Provide the (x, y) coordinate of the cell's center where the given text is located.  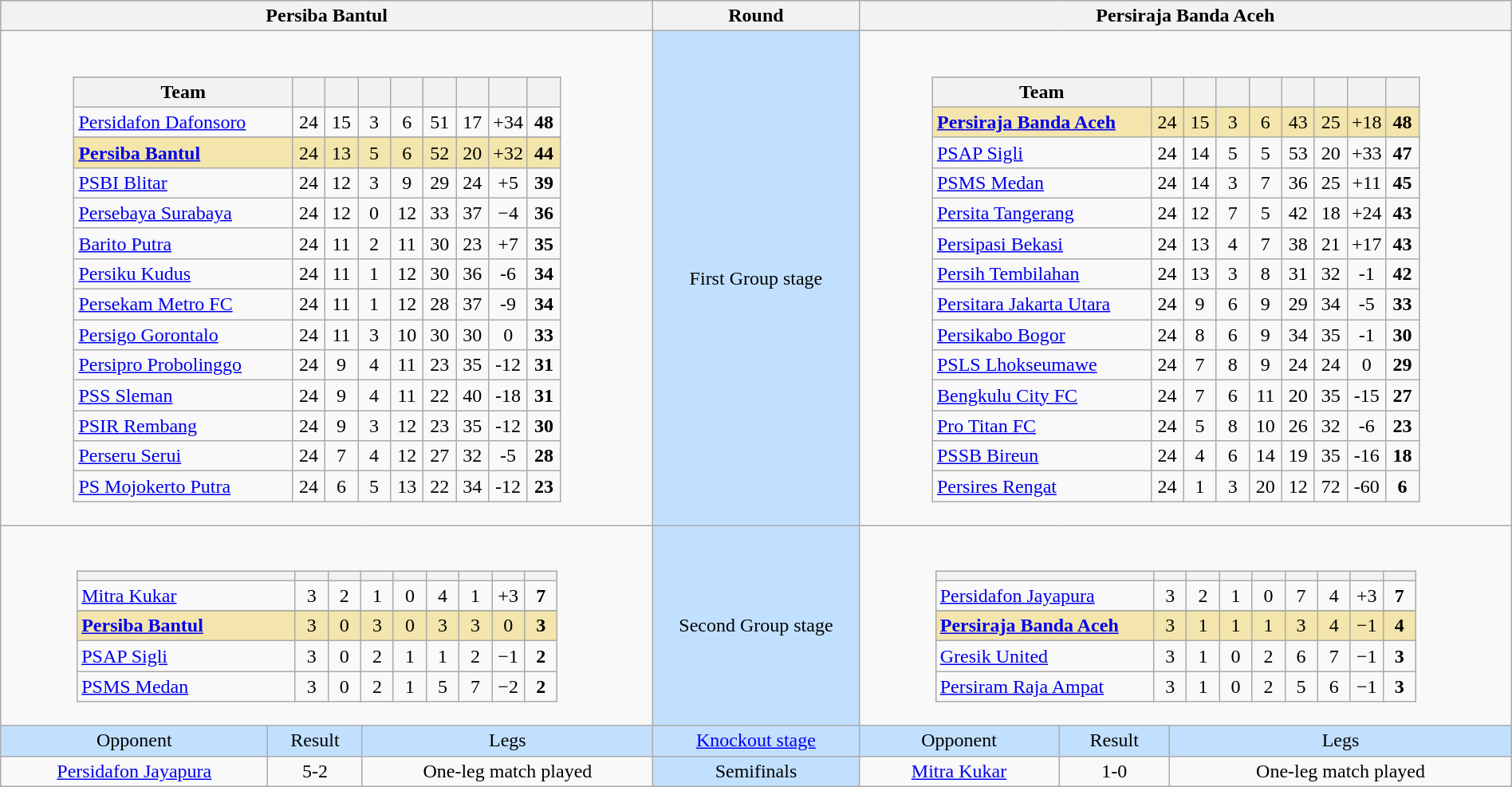
First Group stage (756, 278)
+34 (509, 122)
Persitara Jakarta Utara (1041, 305)
PSBI Blitar (183, 183)
Persigo Gorontalo (183, 335)
+24 (1367, 213)
Persires Rengat (1041, 486)
PSSB Bireun (1041, 456)
45 (1402, 183)
+5 (509, 183)
38 (1298, 243)
44 (544, 152)
5-2 (315, 771)
Persiram Raja Ampat (1045, 687)
Perseru Serui (183, 456)
-9 (509, 305)
PSS Sleman (183, 395)
+11 (1367, 183)
PSLS Lhokseumawe (1041, 365)
47 (1402, 152)
−2 (509, 687)
Persipasi Bekasi (1041, 243)
53 (1298, 152)
Knockout stage (756, 741)
+18 (1367, 122)
+7 (509, 243)
Persidafon Dafonsoro (183, 122)
Semifinals (756, 771)
1-0 (1115, 771)
Persita Tangerang (1041, 213)
-16 (1367, 456)
Persiku Kudus (183, 273)
Second Group stage (756, 625)
72 (1330, 486)
51 (440, 122)
−4 (509, 213)
-18 (509, 395)
39 (544, 183)
Mitra Kukar 3 2 1 0 4 1 +3 7 Persiba Bantul 3 0 3 0 3 3 0 3 PSAP Sigli 3 0 2 1 1 2 −1 2 PSMS Medan 3 0 2 1 5 7 −2 2 (327, 625)
PSIR Rembang (183, 426)
Pro Titan FC (1041, 426)
17 (472, 122)
PS Mojokerto Putra (183, 486)
Persipro Probolinggo (183, 365)
26 (1298, 426)
40 (472, 395)
Bengkulu City FC (1041, 395)
Persikabo Bogor (1041, 335)
+33 (1367, 152)
Barito Putra (183, 243)
+17 (1367, 243)
21 (1330, 243)
Persekam Metro FC (183, 305)
-15 (1367, 395)
Persih Tembilahan (1041, 273)
+32 (509, 152)
Gresik United (1045, 656)
-60 (1367, 486)
Persebaya Surabaya (183, 213)
52 (440, 152)
Round (756, 16)
Persidafon Jayapura 3 2 1 0 7 4 +3 7 Persiraja Banda Aceh 3 1 1 1 3 4 −1 4 Gresik United 3 1 0 2 6 7 −1 3 Persiram Raja Ampat 3 1 0 2 5 6 −1 3 (1185, 625)
19 (1298, 456)
